Provide the (X, Y) coordinate of the cell's center where the given text is located.  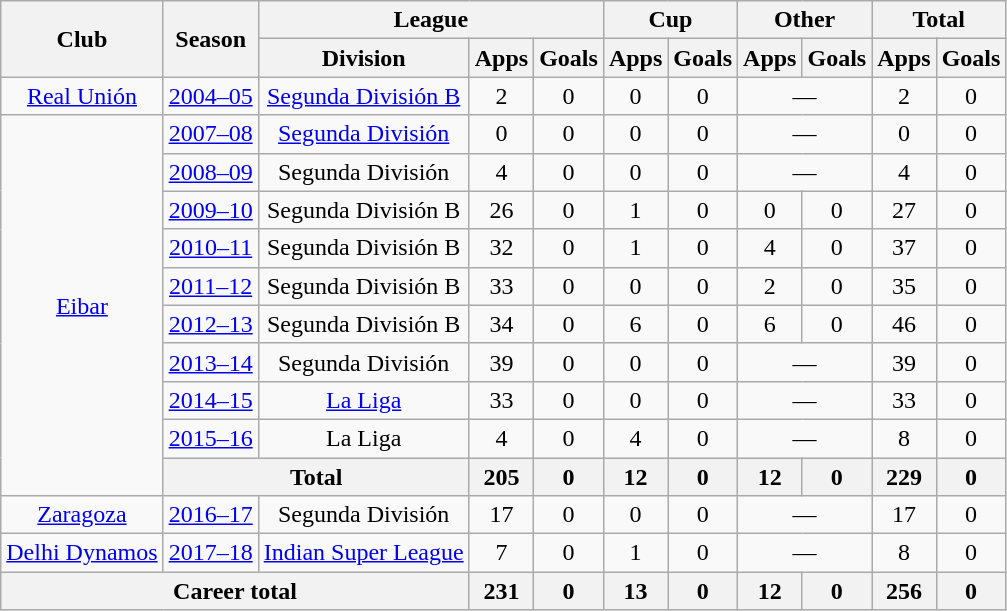
2007–08 (210, 134)
Club (82, 39)
256 (904, 591)
2004–05 (210, 96)
Career total (235, 591)
League (430, 20)
27 (904, 210)
2012–13 (210, 324)
2013–14 (210, 362)
37 (904, 248)
Zaragoza (82, 515)
Season (210, 39)
Eibar (82, 306)
Indian Super League (364, 553)
Cup (670, 20)
Delhi Dynamos (82, 553)
32 (501, 248)
205 (501, 477)
2009–10 (210, 210)
229 (904, 477)
26 (501, 210)
2014–15 (210, 400)
35 (904, 286)
7 (501, 553)
2010–11 (210, 248)
46 (904, 324)
2016–17 (210, 515)
Other (805, 20)
Real Unión (82, 96)
2017–18 (210, 553)
2008–09 (210, 172)
2011–12 (210, 286)
13 (635, 591)
2015–16 (210, 438)
231 (501, 591)
Division (364, 58)
34 (501, 324)
